Provide the [X, Y] coordinate of the cell's center where the given text is located.  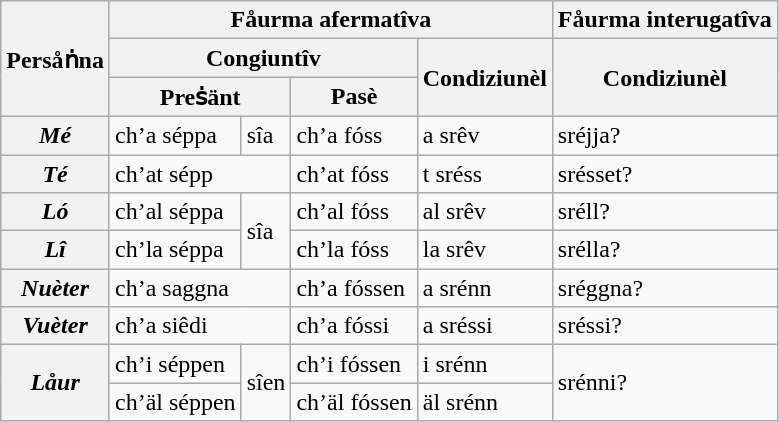
Té [56, 173]
t sréss [484, 173]
ch’at fóss [354, 173]
Preṡänt [200, 97]
ch’äl séppen [175, 402]
Fåurma interugatîva [664, 20]
a sréssi [484, 326]
Vuèter [56, 326]
Mé [56, 135]
sréll? [664, 212]
Congiuntîv [263, 58]
i srénn [484, 364]
ch’at sépp [200, 173]
ch’al séppa [175, 212]
ch’i séppen [175, 364]
ch’i fóssen [354, 364]
Fåurma afermatîva [330, 20]
Lî [56, 250]
al srêv [484, 212]
srélla? [664, 250]
Pasè [354, 97]
a srêv [484, 135]
ch’la fóss [354, 250]
ch’a siêdi [200, 326]
sréjja? [664, 135]
la srêv [484, 250]
srénni? [664, 383]
äl srénn [484, 402]
ch’la séppa [200, 250]
Låur [56, 383]
Persåṅna [56, 59]
sîen [266, 383]
srésset? [664, 173]
ch’a saggna [200, 288]
sréggna? [664, 288]
ch’a fóss [354, 135]
ch’äl fóssen [354, 402]
ch’a fóssi [354, 326]
ch’a fóssen [354, 288]
Ló [56, 212]
Nuèter [56, 288]
ch’al fóss [354, 212]
sréssi? [664, 326]
a srénn [484, 288]
ch’a séppa [175, 135]
